Identify which cell holds the provided text, then report its (X, Y) central coordinate. 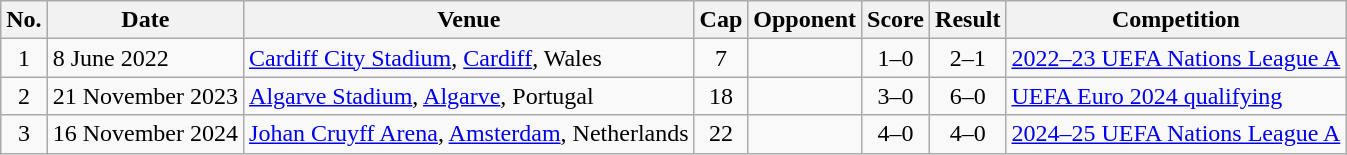
Venue (470, 20)
Date (145, 20)
7 (721, 58)
18 (721, 96)
1–0 (896, 58)
Algarve Stadium, Algarve, Portugal (470, 96)
22 (721, 134)
2 (24, 96)
2024–25 UEFA Nations League A (1176, 134)
6–0 (968, 96)
21 November 2023 (145, 96)
Johan Cruyff Arena, Amsterdam, Netherlands (470, 134)
Result (968, 20)
Cap (721, 20)
Cardiff City Stadium, Cardiff, Wales (470, 58)
16 November 2024 (145, 134)
2022–23 UEFA Nations League A (1176, 58)
UEFA Euro 2024 qualifying (1176, 96)
Competition (1176, 20)
Opponent (805, 20)
Score (896, 20)
3 (24, 134)
No. (24, 20)
8 June 2022 (145, 58)
2–1 (968, 58)
1 (24, 58)
3–0 (896, 96)
